Pinpoint the cell where the given text exists, returning its [X, Y] midpoint coordinate. 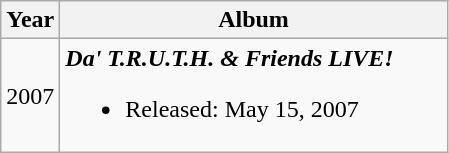
Year [30, 20]
2007 [30, 96]
Album [254, 20]
Da' T.R.U.T.H. & Friends LIVE! Released: May 15, 2007 [254, 96]
